Output the (x, y) coordinate of the center of the cell containing the given text.  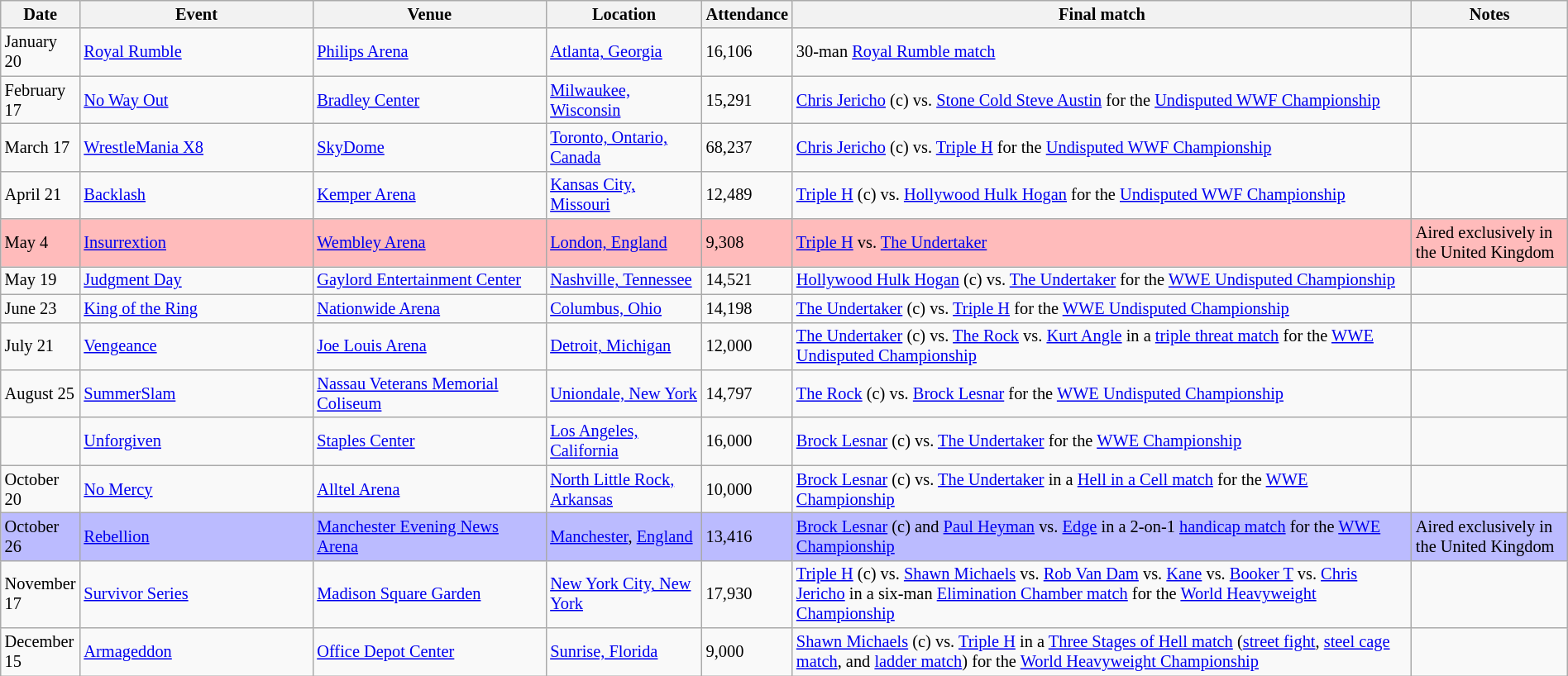
March 17 (41, 147)
Insurrextion (196, 243)
Milwaukee, Wisconsin (624, 100)
Sunrise, Florida (624, 652)
9,308 (748, 243)
Gaylord Entertainment Center (429, 280)
Wembley Arena (429, 243)
16,000 (748, 441)
May 4 (41, 243)
Kansas City, Missouri (624, 195)
Rebellion (196, 536)
Philips Arena (429, 52)
October 20 (41, 489)
9,000 (748, 652)
Joe Louis Arena (429, 346)
Manchester Evening News Arena (429, 536)
Staples Center (429, 441)
August 25 (41, 393)
SummerSlam (196, 393)
Event (196, 14)
Manchester, England (624, 536)
Nationwide Arena (429, 308)
The Rock (c) vs. Brock Lesnar for the WWE Undisputed Championship (1102, 393)
10,000 (748, 489)
The Undertaker (c) vs. The Rock vs. Kurt Angle in a triple threat match for the WWE Undisputed Championship (1102, 346)
Atlanta, Georgia (624, 52)
Detroit, Michigan (624, 346)
Royal Rumble (196, 52)
Chris Jericho (c) vs. Triple H for the Undisputed WWF Championship (1102, 147)
King of the Ring (196, 308)
Nassau Veterans Memorial Coliseum (429, 393)
Office Depot Center (429, 652)
Attendance (748, 14)
Date (41, 14)
Bradley Center (429, 100)
14,797 (748, 393)
12,489 (748, 195)
Alltel Arena (429, 489)
17,930 (748, 594)
January 20 (41, 52)
May 19 (41, 280)
Brock Lesnar (c) vs. The Undertaker in a Hell in a Cell match for the WWE Championship (1102, 489)
Survivor Series (196, 594)
North Little Rock, Arkansas (624, 489)
16,106 (748, 52)
Columbus, Ohio (624, 308)
Brock Lesnar (c) vs. The Undertaker for the WWE Championship (1102, 441)
Hollywood Hulk Hogan (c) vs. The Undertaker for the WWE Undisputed Championship (1102, 280)
Triple H (c) vs. Hollywood Hulk Hogan for the Undisputed WWF Championship (1102, 195)
Brock Lesnar (c) and Paul Heyman vs. Edge in a 2-on-1 handicap match for the WWE Championship (1102, 536)
Triple H vs. The Undertaker (1102, 243)
Backlash (196, 195)
Final match (1102, 14)
14,198 (748, 308)
No Mercy (196, 489)
68,237 (748, 147)
February 17 (41, 100)
WrestleMania X8 (196, 147)
Toronto, Ontario, Canada (624, 147)
SkyDome (429, 147)
Armageddon (196, 652)
June 23 (41, 308)
Kemper Arena (429, 195)
October 26 (41, 536)
November 17 (41, 594)
New York City, New York (624, 594)
July 21 (41, 346)
Location (624, 14)
Venue (429, 14)
Chris Jericho (c) vs. Stone Cold Steve Austin for the Undisputed WWF Championship (1102, 100)
Los Angeles, California (624, 441)
Unforgiven (196, 441)
April 21 (41, 195)
Nashville, Tennessee (624, 280)
The Undertaker (c) vs. Triple H for the WWE Undisputed Championship (1102, 308)
12,000 (748, 346)
London, England (624, 243)
December 15 (41, 652)
Vengeance (196, 346)
No Way Out (196, 100)
30-man Royal Rumble match (1102, 52)
15,291 (748, 100)
Uniondale, New York (624, 393)
Madison Square Garden (429, 594)
14,521 (748, 280)
13,416 (748, 536)
Notes (1489, 14)
Judgment Day (196, 280)
